Extract the [X, Y] coordinate from the center of the cell holding the provided text.  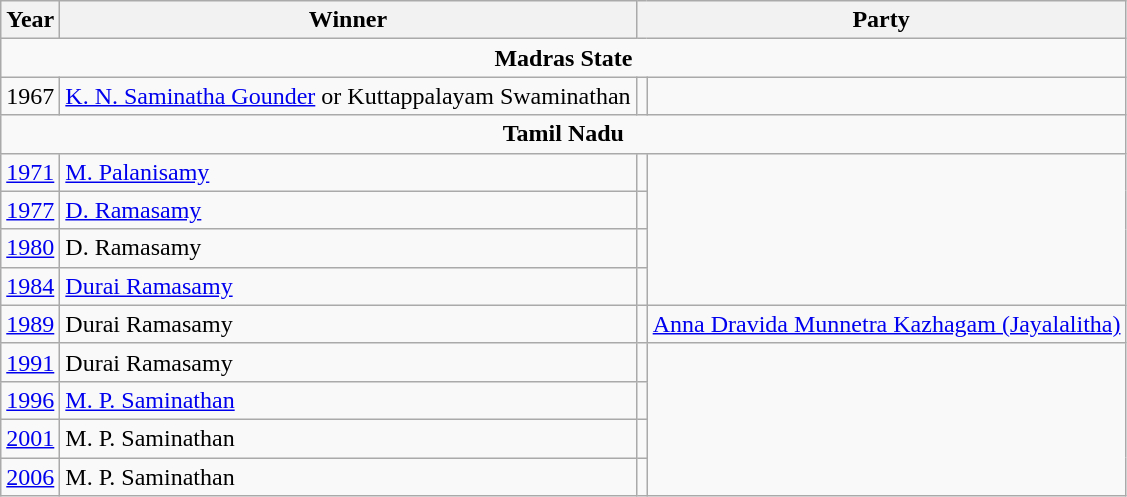
Party [881, 20]
1996 [30, 400]
Anna Dravida Munnetra Kazhagam (Jayalalitha) [886, 324]
2006 [30, 477]
Year [30, 20]
1977 [30, 210]
K. N. Saminatha Gounder or Kuttappalayam Swaminathan [348, 96]
1967 [30, 96]
Tamil Nadu [564, 134]
1984 [30, 286]
2001 [30, 438]
M. Palanisamy [348, 172]
Winner [348, 20]
1989 [30, 324]
1991 [30, 362]
1980 [30, 248]
Madras State [564, 58]
1971 [30, 172]
